Search for the cell housing the specified text and yield its [X, Y] center coordinate. 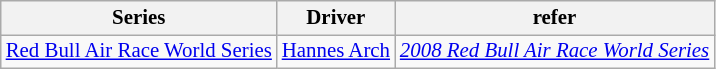
Series [139, 18]
Red Bull Air Race World Series [139, 51]
2008 Red Bull Air Race World Series [554, 51]
refer [554, 18]
Driver [336, 18]
Hannes Arch [336, 51]
